Capture the cell that displays the provided text and extract its (X, Y) central coordinate. 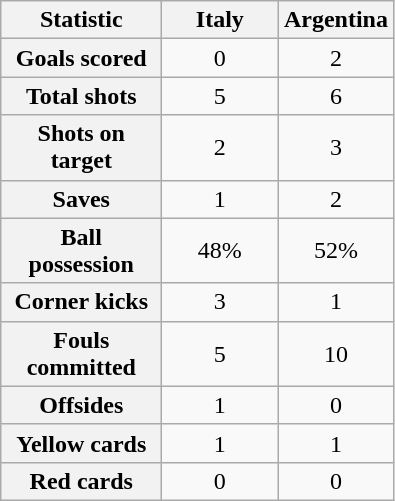
Yellow cards (82, 443)
48% (220, 250)
Total shots (82, 96)
Red cards (82, 481)
Argentina (336, 20)
Goals scored (82, 58)
Italy (220, 20)
Offsides (82, 405)
Saves (82, 199)
Fouls committed (82, 354)
10 (336, 354)
Shots on target (82, 148)
Corner kicks (82, 302)
52% (336, 250)
Statistic (82, 20)
6 (336, 96)
Ball possession (82, 250)
